Find where the given text appears and provide that cell's center as (x, y) coordinate. 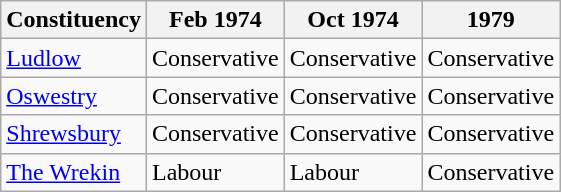
Shrewsbury (74, 134)
Constituency (74, 20)
Oswestry (74, 96)
Feb 1974 (215, 20)
Oct 1974 (353, 20)
Ludlow (74, 58)
1979 (491, 20)
The Wrekin (74, 172)
